Return (x, y) of the center of cell containing provided text 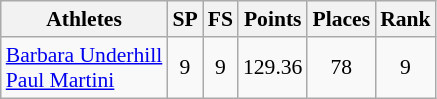
Points (272, 19)
Athletes (84, 19)
Barbara UnderhillPaul Martini (84, 68)
78 (341, 68)
SP (184, 19)
FS (220, 19)
129.36 (272, 68)
Rank (406, 19)
Places (341, 19)
